Capture the cell that displays the provided text and extract its (X, Y) central coordinate. 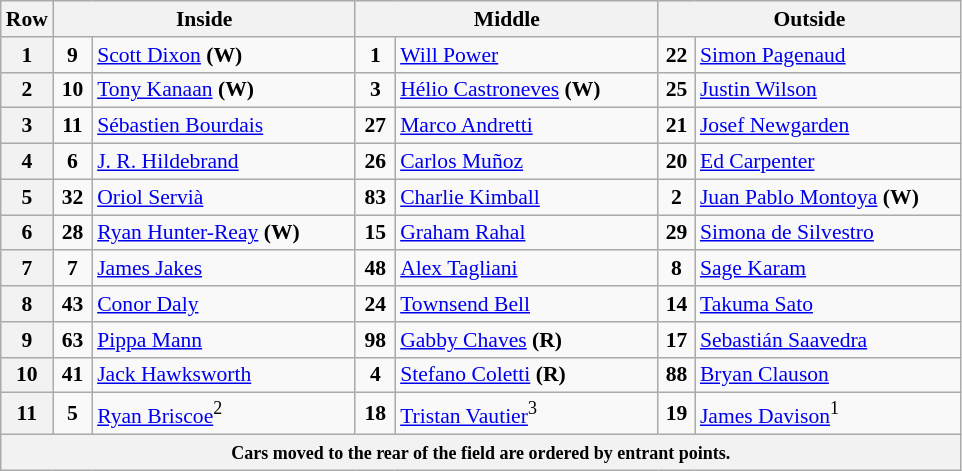
24 (375, 304)
Ryan Hunter-Reay (W) (224, 233)
28 (72, 233)
Tony Kanaan (W) (224, 90)
48 (375, 269)
14 (676, 304)
29 (676, 233)
83 (375, 197)
19 (676, 414)
26 (375, 162)
Conor Daly (224, 304)
27 (375, 126)
Inside (204, 19)
Tristan Vautier3 (526, 414)
22 (676, 55)
98 (375, 340)
Middle (506, 19)
Stefano Coletti (R) (526, 375)
Simona de Silvestro (828, 233)
15 (375, 233)
Cars moved to the rear of the field are ordered by entrant points. (481, 452)
Bryan Clauson (828, 375)
63 (72, 340)
Josef Newgarden (828, 126)
Alex Tagliani (526, 269)
Row (27, 19)
88 (676, 375)
41 (72, 375)
43 (72, 304)
James Davison1 (828, 414)
James Jakes (224, 269)
Marco Andretti (526, 126)
Gabby Chaves (R) (526, 340)
32 (72, 197)
Justin Wilson (828, 90)
Charlie Kimball (526, 197)
20 (676, 162)
25 (676, 90)
Takuma Sato (828, 304)
21 (676, 126)
Outside (810, 19)
Oriol Servià (224, 197)
Sage Karam (828, 269)
17 (676, 340)
Sébastien Bourdais (224, 126)
Juan Pablo Montoya (W) (828, 197)
Will Power (526, 55)
Scott Dixon (W) (224, 55)
Jack Hawksworth (224, 375)
Hélio Castroneves (W) (526, 90)
Sebastián Saavedra (828, 340)
Carlos Muñoz (526, 162)
Pippa Mann (224, 340)
Graham Rahal (526, 233)
J. R. Hildebrand (224, 162)
Ryan Briscoe2 (224, 414)
18 (375, 414)
Ed Carpenter (828, 162)
Simon Pagenaud (828, 55)
Townsend Bell (526, 304)
